Capture the cell that displays the provided text and extract its (x, y) central coordinate. 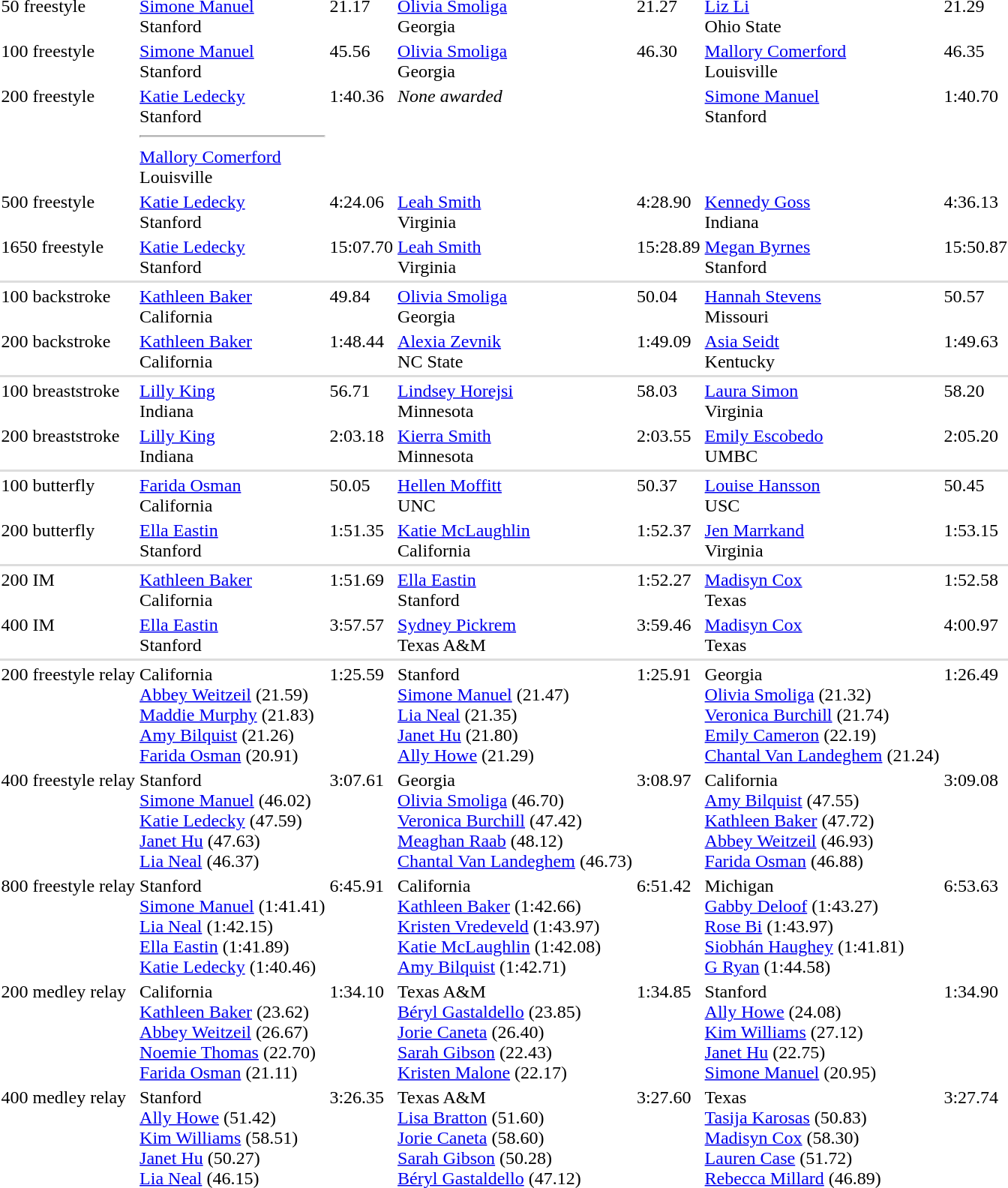
1:48.44 (361, 351)
56.71 (361, 400)
None awarded (549, 136)
Alexia Zevnik NC State (515, 351)
3:07.61 (361, 820)
200 butterfly (68, 540)
2:03.18 (361, 445)
StanfordSimone Manuel (46.02)Katie Ledecky (47.59)Janet Hu (47.63)Lia Neal (46.37) (232, 820)
CaliforniaAbbey Weitzeil (21.59)Maddie Murphy (21.83)Amy Bilquist (21.26)Farida Osman (20.91) (232, 715)
800 freestyle relay (68, 926)
Farida Osman California (232, 495)
StanfordSimone Manuel (1:41.41)Lia Neal (1:42.15)Ella Eastin (1:41.89)Katie Ledecky (1:40.46) (232, 926)
15:28.89 (668, 256)
Asia Seidt Kentucky (822, 351)
Texas A&MBéryl Gastaldello (23.85)Jorie Caneta (26.40)Sarah Gibson (22.43)Kristen Malone (22.17) (515, 1032)
200 breaststroke (68, 445)
50.04 (668, 306)
400 IM (68, 634)
100 breaststroke (68, 400)
1:34.10 (361, 1032)
Katie Ledecky Stanford Mallory Comerford Louisville (232, 136)
CaliforniaKathleen Baker (23.62)Abbey Weitzeil (26.67)Noemie Thomas (22.70)Farida Osman (21.11) (232, 1032)
1650 freestyle (68, 256)
50.05 (361, 495)
200 medley relay (68, 1032)
200 freestyle relay (68, 715)
1:52.27 (668, 589)
1:25.59 (361, 715)
1:34.85 (668, 1032)
4:28.90 (668, 211)
CaliforniaAmy Bilquist (47.55)Kathleen Baker (47.72)Abbey Weitzeil (46.93)Farida Osman (46.88) (822, 820)
1:40.36 (361, 136)
500 freestyle (68, 211)
100 butterfly (68, 495)
6:45.91 (361, 926)
Laura Simon Virginia (822, 400)
Kennedy Goss Indiana (822, 211)
MichiganGabby Deloof (1:43.27)Rose Bi (1:43.97)Siobhán Haughey (1:41.81)G Ryan (1:44.58) (822, 926)
100 backstroke (68, 306)
58.03 (668, 400)
1:51.69 (361, 589)
46.30 (668, 61)
StanfordSimone Manuel (21.47)Lia Neal (21.35)Janet Hu (21.80)Ally Howe (21.29) (515, 715)
StanfordAlly Howe (24.08)Kim Williams (27.12)Janet Hu (22.75)Simone Manuel (20.95) (822, 1032)
Mallory Comerford Louisville (822, 61)
Sydney Pickrem Texas A&M (515, 634)
3:08.97 (668, 820)
GeorgiaOlivia Smoliga (46.70)Veronica Burchill (47.42)Meaghan Raab (48.12)Chantal Van Landeghem (46.73) (515, 820)
49.84 (361, 306)
2:03.55 (668, 445)
Katie McLaughlin California (515, 540)
Hellen Moffitt UNC (515, 495)
1:52.37 (668, 540)
1:51.35 (361, 540)
Louise Hansson USC (822, 495)
Jen Marrkand Virginia (822, 540)
CaliforniaKathleen Baker (1:42.66)Kristen Vredeveld (1:43.97)Katie McLaughlin (1:42.08)Amy Bilquist (1:42.71) (515, 926)
Hannah Stevens Missouri (822, 306)
200 freestyle (68, 136)
GeorgiaOlivia Smoliga (21.32)Veronica Burchill (21.74)Emily Cameron (22.19)Chantal Van Landeghem (21.24) (822, 715)
Lindsey Horejsi Minnesota (515, 400)
Kierra Smith Minnesota (515, 445)
4:24.06 (361, 211)
200 IM (68, 589)
45.56 (361, 61)
3:57.57 (361, 634)
1:49.09 (668, 351)
400 freestyle relay (68, 820)
1:25.91 (668, 715)
Emily Escobedo UMBC (822, 445)
15:07.70 (361, 256)
50.37 (668, 495)
6:51.42 (668, 926)
200 backstroke (68, 351)
3:59.46 (668, 634)
100 freestyle (68, 61)
Megan Byrnes Stanford (822, 256)
